Return the [x, y] coordinate for the center point of the cell that contains the specified text.  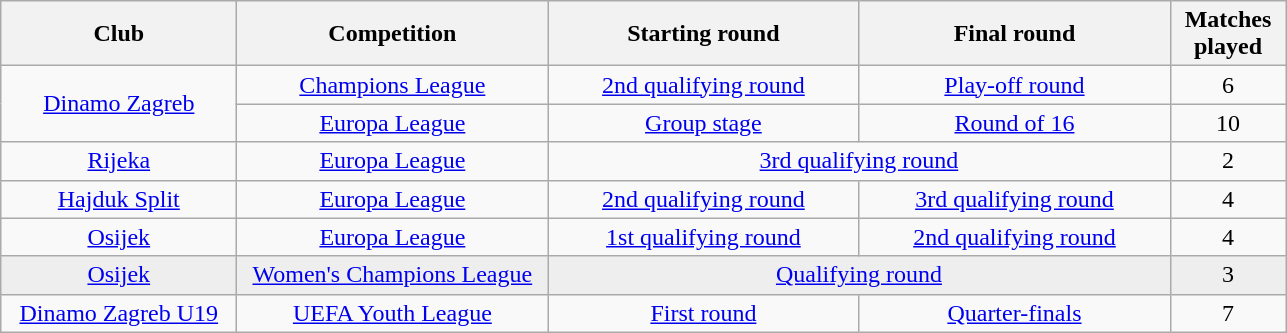
Round of 16 [1014, 123]
Dinamo Zagreb U19 [119, 313]
1st qualifying round [704, 237]
Hajduk Split [119, 199]
Club [119, 34]
Matches played [1228, 34]
Quarter-finals [1014, 313]
Play-off round [1014, 85]
Champions League [392, 85]
7 [1228, 313]
First round [704, 313]
Starting round [704, 34]
Competition [392, 34]
Group stage [704, 123]
6 [1228, 85]
Qualifying round [859, 275]
10 [1228, 123]
3 [1228, 275]
Dinamo Zagreb [119, 104]
UEFA Youth League [392, 313]
Final round [1014, 34]
Women's Champions League [392, 275]
2 [1228, 161]
Rijeka [119, 161]
